Return (x, y) of the center of cell containing provided text 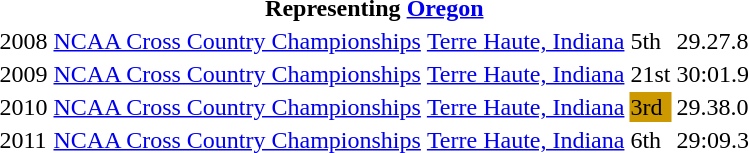
5th (650, 41)
21st (650, 74)
3rd (650, 107)
